Provide the [X, Y] coordinate of the cell's center where the given text is located.  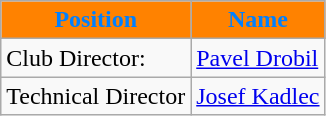
Josef Kadlec [258, 96]
Position [96, 20]
Pavel Drobil [258, 58]
Technical Director [96, 96]
Name [258, 20]
Club Director: [96, 58]
